Identify which cell holds the provided text, then report its (x, y) central coordinate. 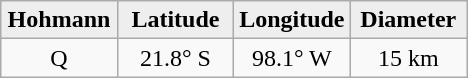
15 km (408, 58)
Q (59, 58)
Diameter (408, 20)
Latitude (175, 20)
Longitude (292, 20)
21.8° S (175, 58)
98.1° W (292, 58)
Hohmann (59, 20)
